Capture the cell that displays the provided text and extract its (x, y) central coordinate. 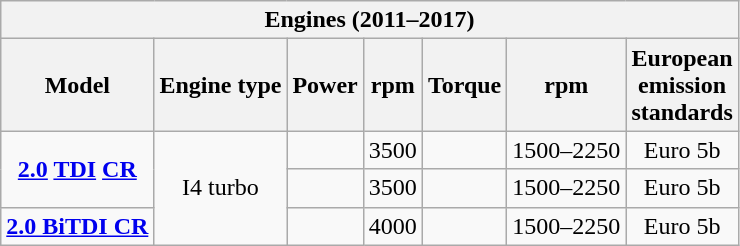
2.0 TDI CR (78, 169)
Torque (464, 85)
Power (325, 85)
I4 turbo (220, 188)
Model (78, 85)
4000 (392, 226)
Engines (2011–2017) (370, 20)
Engine type (220, 85)
Europeanemissionstandards (682, 85)
2.0 BiTDI CR (78, 226)
